Locate the cell with the specified text and output its (X, Y) center coordinate. 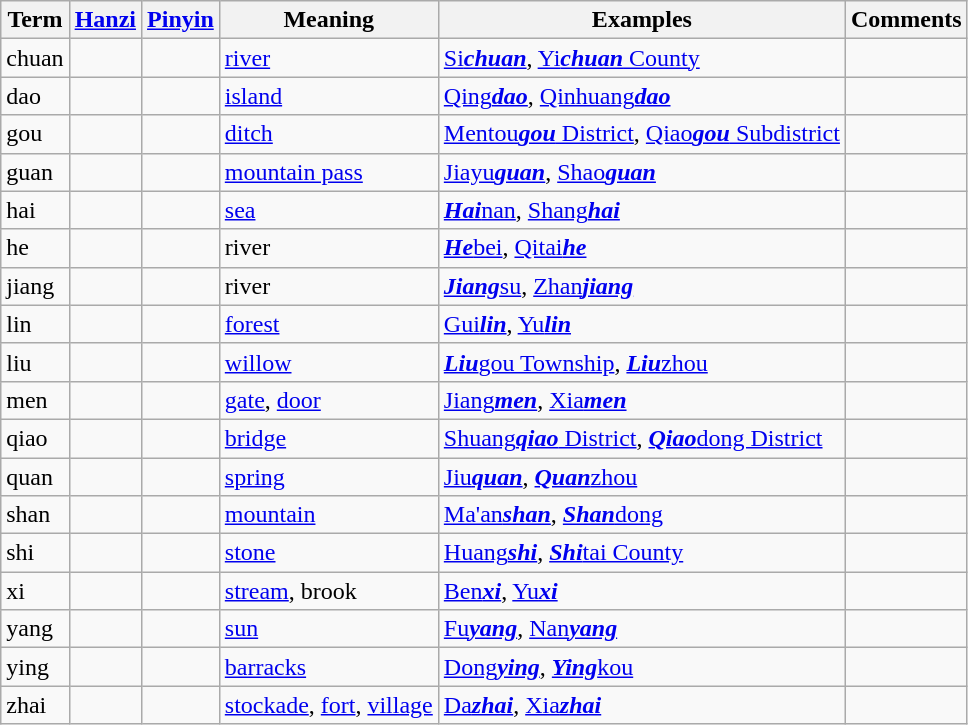
Meaning (328, 20)
Ma'anshan, Shandong (642, 515)
Dongying, Yingkou (642, 667)
qiao (35, 438)
sea (328, 210)
forest (328, 324)
Dazhai, Xiazhai (642, 705)
men (35, 400)
dao (35, 96)
jiang (35, 286)
barracks (328, 667)
Huangshi, Shitai County (642, 553)
stream, brook (328, 591)
willow (328, 362)
ditch (328, 134)
mountain pass (328, 172)
Hainan, Shanghai (642, 210)
bridge (328, 438)
zhai (35, 705)
xi (35, 591)
Shuangqiao District, Qiaodong District (642, 438)
Pinyin (181, 20)
Comments (906, 20)
gate, door (328, 400)
Jiuquan, Quanzhou (642, 477)
he (35, 248)
lin (35, 324)
mountain (328, 515)
stone (328, 553)
chuan (35, 58)
hai (35, 210)
Jiayuguan, Shaoguan (642, 172)
liu (35, 362)
Qingdao, Qinhuangdao (642, 96)
Term (35, 20)
stockade, fort, village (328, 705)
Jiangsu, Zhanjiang (642, 286)
spring (328, 477)
Fuyang, Nanyang (642, 629)
gou (35, 134)
shan (35, 515)
island (328, 96)
yang (35, 629)
Examples (642, 20)
Benxi, Yuxi (642, 591)
Hebei, Qitaihe (642, 248)
ying (35, 667)
Sichuan, Yichuan County (642, 58)
Mentougou District, Qiaogou Subdistrict (642, 134)
sun (328, 629)
quan (35, 477)
guan (35, 172)
Jiangmen, Xiamen (642, 400)
shi (35, 553)
Liugou Township, Liuzhou (642, 362)
Hanzi (105, 20)
Guilin, Yulin (642, 324)
